Identify which cell holds the provided text, then report its [X, Y] central coordinate. 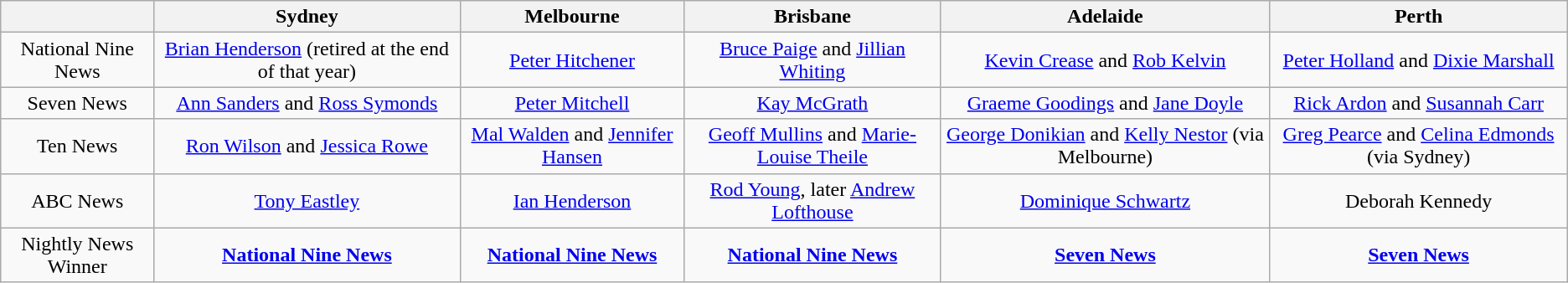
Geoff Mullins and Marie-Louise Theile [812, 146]
ABC News [77, 201]
Dominique Schwartz [1106, 201]
Bruce Paige and Jillian Whiting [812, 60]
Ann Sanders and Ross Symonds [307, 103]
George Donikian and Kelly Nestor (via Melbourne) [1106, 146]
Tony Eastley [307, 201]
Nightly News Winner [77, 255]
Perth [1419, 17]
Ron Wilson and Jessica Rowe [307, 146]
Peter Holland and Dixie Marshall [1419, 60]
Adelaide [1106, 17]
Ten News [77, 146]
Kay McGrath [812, 103]
Peter Mitchell [572, 103]
Brisbane [812, 17]
Rod Young, later Andrew Lofthouse [812, 201]
Greg Pearce and Celina Edmonds (via Sydney) [1419, 146]
Brian Henderson (retired at the end of that year) [307, 60]
Rick Ardon and Susannah Carr [1419, 103]
Ian Henderson [572, 201]
Peter Hitchener [572, 60]
Deborah Kennedy [1419, 201]
Kevin Crease and Rob Kelvin [1106, 60]
Melbourne [572, 17]
Graeme Goodings and Jane Doyle [1106, 103]
Mal Walden and Jennifer Hansen [572, 146]
Sydney [307, 17]
